Return (x, y) of the center of cell containing provided text 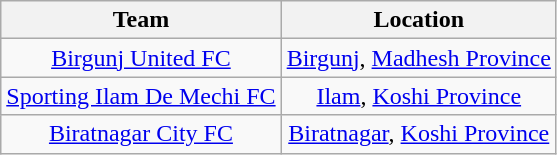
Location (418, 20)
Birgunj United FC (141, 58)
Team (141, 20)
Birgunj, Madhesh Province (418, 58)
Biratnagar, Koshi Province (418, 134)
Ilam, Koshi Province (418, 96)
Sporting Ilam De Mechi FC (141, 96)
Biratnagar City FC (141, 134)
